Determine the (x, y) coordinate at the center of the cell enclosing the given text.  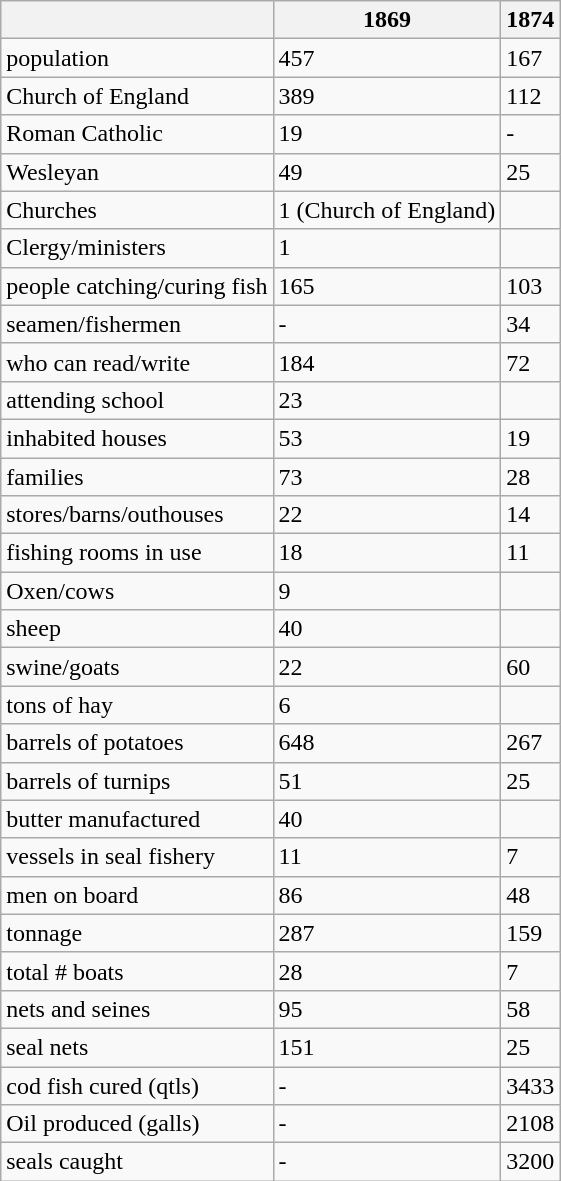
Wesleyan (137, 172)
3200 (530, 1162)
butter manufactured (137, 819)
seal nets (137, 1047)
barrels of potatoes (137, 743)
Church of England (137, 96)
14 (530, 515)
who can read/write (137, 362)
60 (530, 667)
648 (387, 743)
151 (387, 1047)
95 (387, 1009)
457 (387, 58)
1 (Church of England) (387, 210)
159 (530, 933)
48 (530, 895)
swine/goats (137, 667)
fishing rooms in use (137, 553)
seals caught (137, 1162)
Roman Catholic (137, 134)
inhabited houses (137, 438)
Clergy/ministers (137, 248)
families (137, 477)
vessels in seal fishery (137, 857)
cod fish cured (qtls) (137, 1085)
287 (387, 933)
1874 (530, 20)
6 (387, 705)
103 (530, 286)
nets and seines (137, 1009)
attending school (137, 400)
18 (387, 553)
49 (387, 172)
51 (387, 781)
23 (387, 400)
389 (387, 96)
population (137, 58)
sheep (137, 629)
58 (530, 1009)
72 (530, 362)
184 (387, 362)
2108 (530, 1124)
tonnage (137, 933)
53 (387, 438)
165 (387, 286)
total # boats (137, 971)
267 (530, 743)
73 (387, 477)
3433 (530, 1085)
tons of hay (137, 705)
Oxen/cows (137, 591)
people catching/curing fish (137, 286)
1 (387, 248)
86 (387, 895)
34 (530, 324)
barrels of turnips (137, 781)
seamen/fishermen (137, 324)
112 (530, 96)
Churches (137, 210)
stores/barns/outhouses (137, 515)
1869 (387, 20)
167 (530, 58)
Oil produced (galls) (137, 1124)
men on board (137, 895)
9 (387, 591)
